Identify which cell holds the provided text, then report its [X, Y] central coordinate. 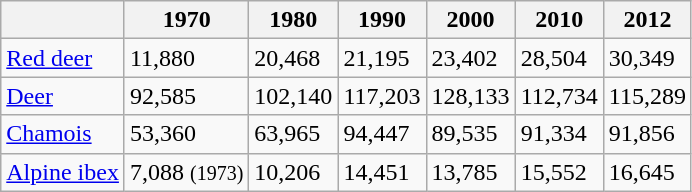
91,856 [647, 134]
91,334 [559, 134]
14,451 [382, 172]
1990 [382, 20]
20,468 [294, 58]
30,349 [647, 58]
94,447 [382, 134]
10,206 [294, 172]
2000 [470, 20]
112,734 [559, 96]
2010 [559, 20]
2012 [647, 20]
11,880 [186, 58]
16,645 [647, 172]
128,133 [470, 96]
Red deer [63, 58]
53,360 [186, 134]
63,965 [294, 134]
117,203 [382, 96]
13,785 [470, 172]
15,552 [559, 172]
23,402 [470, 58]
28,504 [559, 58]
1980 [294, 20]
Chamois [63, 134]
21,195 [382, 58]
92,585 [186, 96]
7,088 (1973) [186, 172]
Deer [63, 96]
89,535 [470, 134]
102,140 [294, 96]
115,289 [647, 96]
Alpine ibex [63, 172]
1970 [186, 20]
